Search for the cell housing the specified text and yield its [x, y] center coordinate. 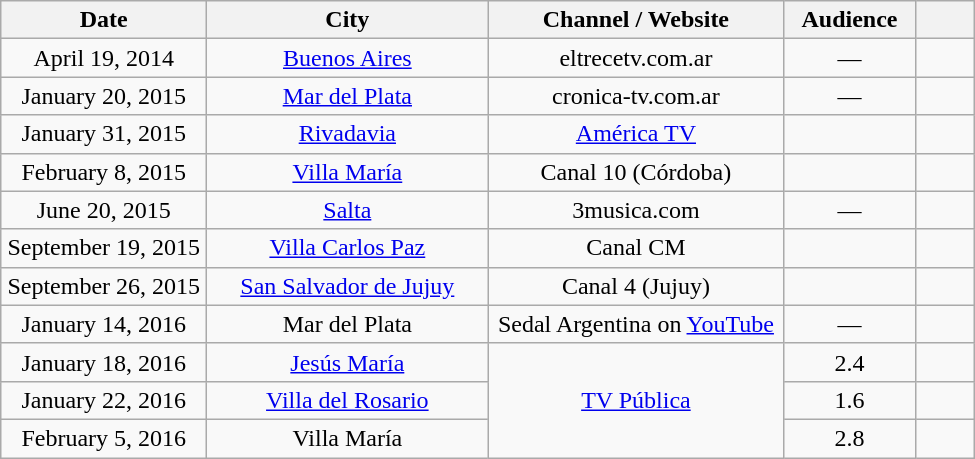
TV Pública [636, 400]
September 26, 2015 [104, 286]
September 19, 2015 [104, 248]
Canal CM [636, 248]
Jesús María [348, 362]
Villa Carlos Paz [348, 248]
1.6 [850, 400]
San Salvador de Jujuy [348, 286]
Date [104, 20]
February 5, 2016 [104, 438]
América TV [636, 134]
Channel / Website [636, 20]
April 19, 2014 [104, 58]
Villa del Rosario [348, 400]
January 14, 2016 [104, 324]
January 18, 2016 [104, 362]
February 8, 2015 [104, 172]
Canal 4 (Jujuy) [636, 286]
cronica-tv.com.ar [636, 96]
Rivadavia [348, 134]
2.4 [850, 362]
Sedal Argentina on YouTube [636, 324]
3musica.com [636, 210]
January 20, 2015 [104, 96]
January 31, 2015 [104, 134]
eltrecetv.com.ar [636, 58]
City [348, 20]
Buenos Aires [348, 58]
January 22, 2016 [104, 400]
June 20, 2015 [104, 210]
Canal 10 (Córdoba) [636, 172]
Audience [850, 20]
Salta [348, 210]
2.8 [850, 438]
